Scan for the cell matching the given text and deliver its [x, y] coordinate at center. 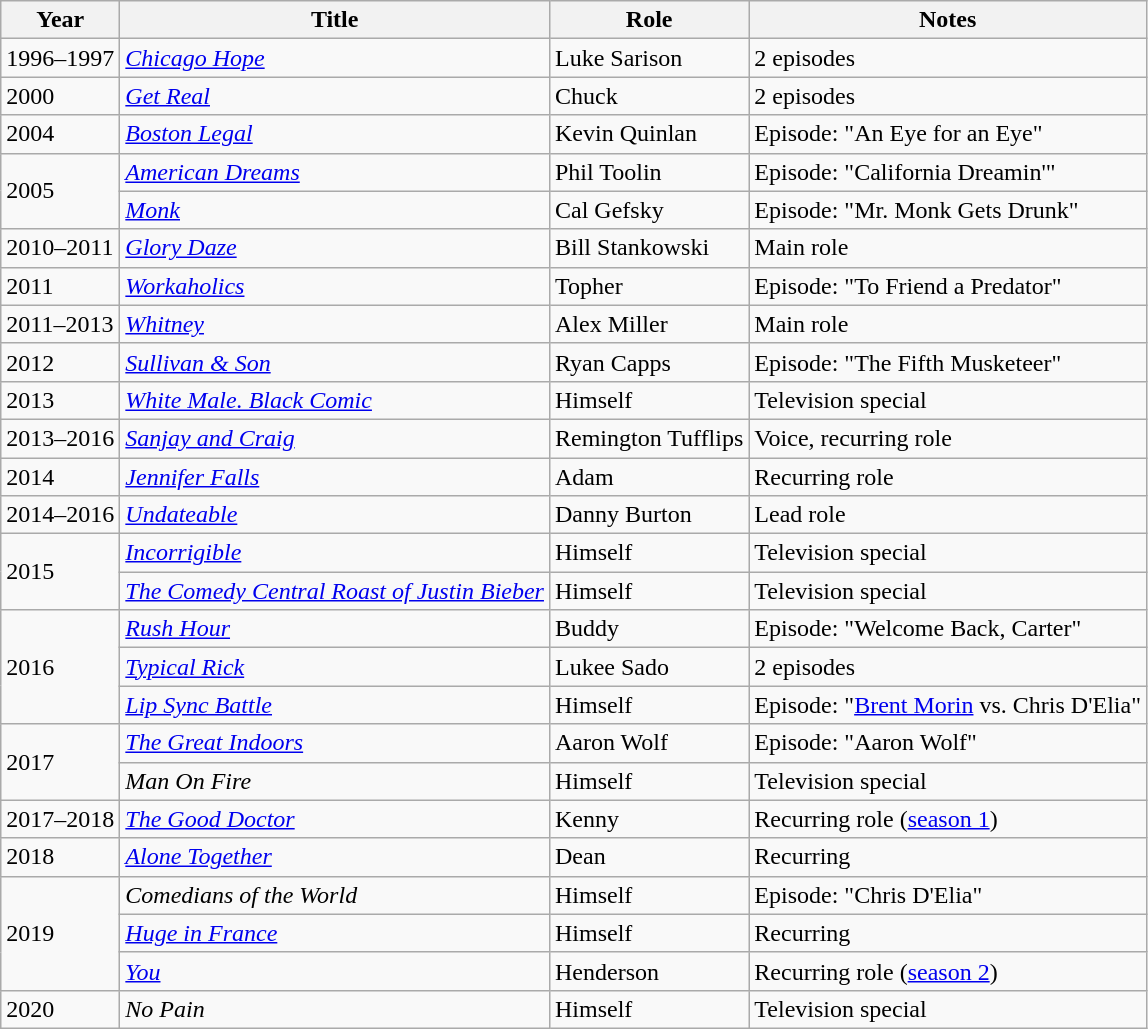
Topher [648, 286]
2011 [60, 286]
Undateable [335, 515]
Sullivan & Son [335, 362]
Workaholics [335, 286]
Typical Rick [335, 667]
Episode: "An Eye for an Eye" [948, 134]
Monk [335, 210]
Incorrigible [335, 553]
Dean [648, 857]
Remington Tufflips [648, 438]
The Comedy Central Roast of Justin Bieber [335, 591]
Alex Miller [648, 324]
2013–2016 [60, 438]
Ryan Capps [648, 362]
2019 [60, 933]
Recurring role (season 2) [948, 971]
Huge in France [335, 933]
2012 [60, 362]
Episode: "To Friend a Predator" [948, 286]
Cal Gefsky [648, 210]
Notes [948, 20]
Chicago Hope [335, 58]
2005 [60, 191]
Chuck [648, 96]
Kenny [648, 819]
2000 [60, 96]
Rush Hour [335, 629]
Episode: "Chris D'Elia" [948, 895]
Episode: "Aaron Wolf" [948, 743]
Bill Stankowski [648, 248]
2020 [60, 1009]
2014–2016 [60, 515]
Glory Daze [335, 248]
2018 [60, 857]
2013 [60, 400]
Episode: "California Dreamin'" [948, 172]
The Great Indoors [335, 743]
Kevin Quinlan [648, 134]
Lip Sync Battle [335, 705]
Danny Burton [648, 515]
Boston Legal [335, 134]
2016 [60, 667]
Henderson [648, 971]
2014 [60, 477]
Man On Fire [335, 781]
The Good Doctor [335, 819]
2011–2013 [60, 324]
Episode: "Welcome Back, Carter" [948, 629]
2004 [60, 134]
Title [335, 20]
Aaron Wolf [648, 743]
Year [60, 20]
Phil Toolin [648, 172]
Alone Together [335, 857]
Lukee Sado [648, 667]
Role [648, 20]
2015 [60, 572]
Voice, recurring role [948, 438]
Jennifer Falls [335, 477]
Episode: "The Fifth Musketeer" [948, 362]
Lead role [948, 515]
Episode: "Brent Morin vs. Chris D'Elia" [948, 705]
Buddy [648, 629]
2017 [60, 762]
2017–2018 [60, 819]
1996–1997 [60, 58]
White Male. Black Comic [335, 400]
No Pain [335, 1009]
Luke Sarison [648, 58]
Get Real [335, 96]
Sanjay and Craig [335, 438]
Recurring role (season 1) [948, 819]
Adam [648, 477]
Comedians of the World [335, 895]
Recurring role [948, 477]
Episode: "Mr. Monk Gets Drunk" [948, 210]
2010–2011 [60, 248]
American Dreams [335, 172]
You [335, 971]
Whitney [335, 324]
